Provide the (X, Y) coordinate of the cell's center where the given text is located.  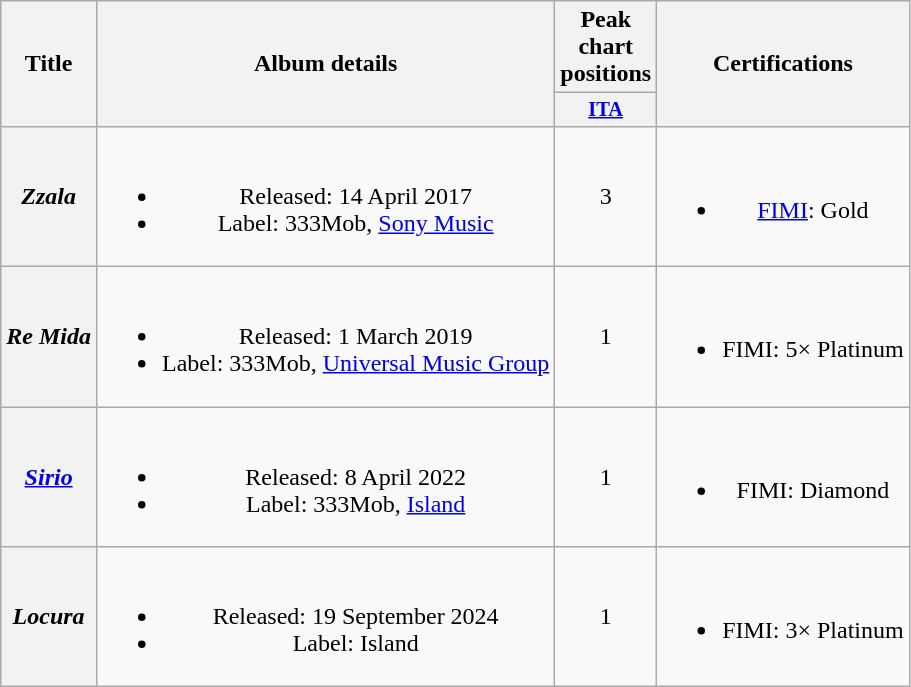
Certifications (784, 64)
Album details (325, 64)
FIMI: 3× Platinum (784, 617)
ITA (606, 110)
Zzala (49, 196)
Released: 14 April 2017Label: 333Mob, Sony Music (325, 196)
FIMI: 5× Platinum (784, 337)
FIMI: Gold (784, 196)
Title (49, 64)
FIMI: Diamond (784, 477)
Locura (49, 617)
Sirio (49, 477)
Released: 1 March 2019Label: 333Mob, Universal Music Group (325, 337)
Released: 19 September 2024Label: Island (325, 617)
Re Mida (49, 337)
Peak chart positions (606, 47)
Released: 8 April 2022Label: 333Mob, Island (325, 477)
3 (606, 196)
